Capture the cell that displays the provided text and extract its [X, Y] central coordinate. 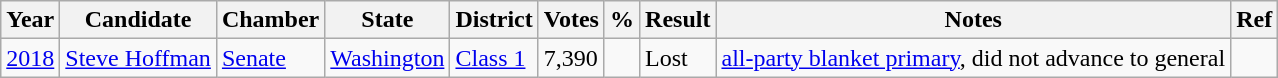
Washington [388, 58]
Class 1 [494, 58]
Steve Hoffman [138, 58]
Notes [974, 20]
Votes [571, 20]
Year [30, 20]
Ref [1254, 20]
Lost [678, 58]
Senate [270, 58]
Candidate [138, 20]
State [388, 20]
2018 [30, 58]
Result [678, 20]
all-party blanket primary, did not advance to general [974, 58]
7,390 [571, 58]
Chamber [270, 20]
District [494, 20]
% [622, 20]
